Return the (x, y) coordinate for the center point of the cell that contains the specified text.  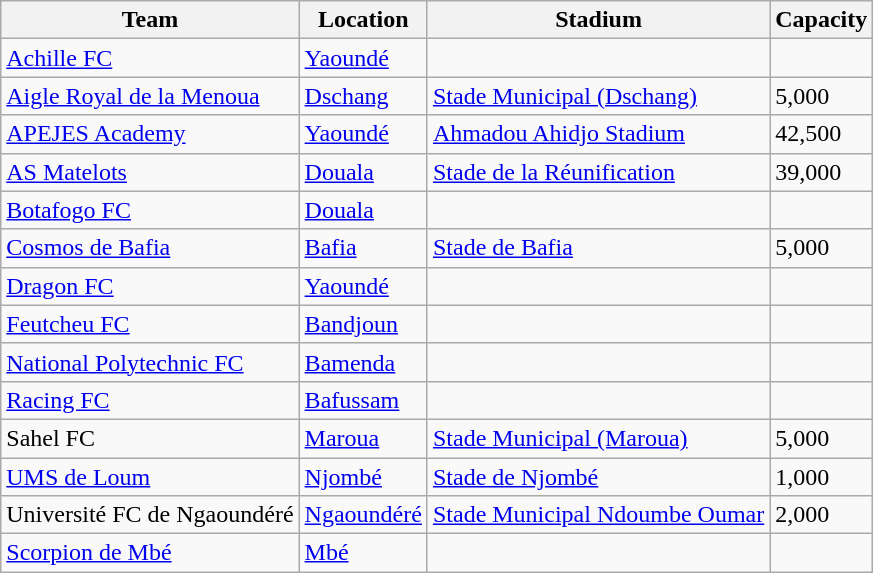
Feutcheu FC (150, 324)
Bafia (363, 248)
39,000 (822, 172)
Racing FC (150, 400)
Stade de Bafia (598, 248)
Bamenda (363, 362)
Stade de la Réunification (598, 172)
Cosmos de Bafia (150, 248)
Ahmadou Ahidjo Stadium (598, 134)
Dragon FC (150, 286)
Bandjoun (363, 324)
Stade Municipal (Dschang) (598, 96)
National Polytechnic FC (150, 362)
Location (363, 20)
1,000 (822, 477)
42,500 (822, 134)
UMS de Loum (150, 477)
Mbé (363, 553)
Stade Municipal Ndoumbe Oumar (598, 515)
Bafussam (363, 400)
Achille FC (150, 58)
Stadium (598, 20)
2,000 (822, 515)
Maroua (363, 438)
Scorpion de Mbé (150, 553)
Aigle Royal de la Menoua (150, 96)
Ngaoundéré (363, 515)
Capacity (822, 20)
AS Matelots (150, 172)
Njombé (363, 477)
Université FC de Ngaoundéré (150, 515)
Stade Municipal (Maroua) (598, 438)
APEJES Academy (150, 134)
Sahel FC (150, 438)
Dschang (363, 96)
Stade de Njombé (598, 477)
Team (150, 20)
Botafogo FC (150, 210)
